Pinpoint the cell where the given text exists, returning its (x, y) midpoint coordinate. 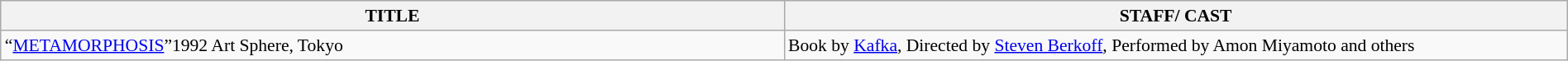
“METAMORPHOSIS”1992 Art Sphere, Tokyo (392, 45)
STAFF/ CAST (1176, 16)
Book by Kafka, Directed by Steven Berkoff, Performed by Amon Miyamoto and others (1176, 45)
TITLE (392, 16)
